Capture the cell that displays the provided text and extract its (X, Y) central coordinate. 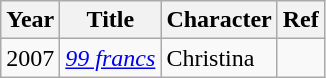
Christina (219, 58)
Ref (300, 20)
2007 (30, 58)
99 francs (110, 58)
Year (30, 20)
Character (219, 20)
Title (110, 20)
